Determine the [X, Y] coordinate at the center of the cell enclosing the given text.  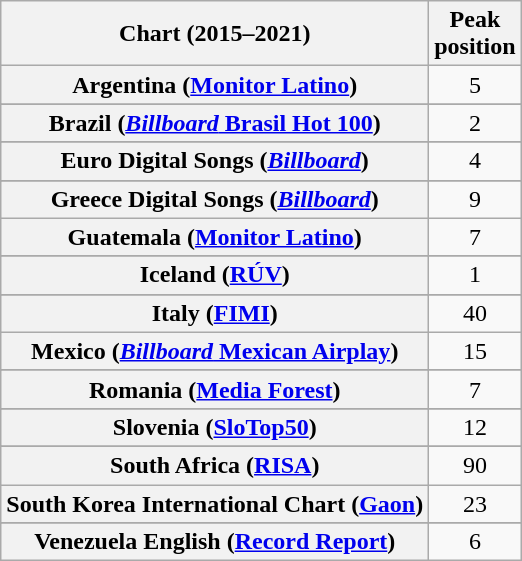
1 [475, 275]
Slovenia (SloTop50) [215, 427]
Brazil (Billboard Brasil Hot 100) [215, 123]
Venezuela English (Record Report) [215, 542]
Guatemala (Monitor Latino) [215, 237]
40 [475, 313]
Argentina (Monitor Latino) [215, 85]
South Korea International Chart (Gaon) [215, 503]
90 [475, 465]
2 [475, 123]
15 [475, 351]
Chart (2015–2021) [215, 34]
Iceland (RÚV) [215, 275]
Peakposition [475, 34]
Romania (Media Forest) [215, 389]
South Africa (RISA) [215, 465]
4 [475, 161]
5 [475, 85]
Italy (FIMI) [215, 313]
9 [475, 199]
23 [475, 503]
Greece Digital Songs (Billboard) [215, 199]
6 [475, 542]
12 [475, 427]
Mexico (Billboard Mexican Airplay) [215, 351]
Euro Digital Songs (Billboard) [215, 161]
